Pinpoint the cell where the given text exists, returning its [x, y] midpoint coordinate. 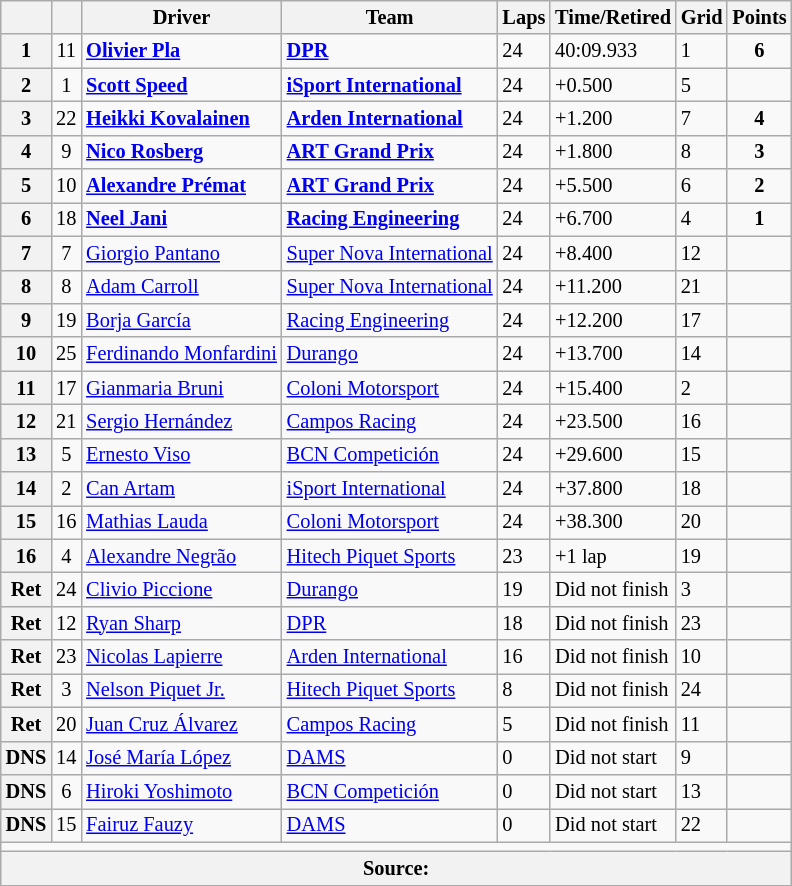
+8.400 [613, 253]
Juan Cruz Álvarez [182, 724]
Ferdinando Monfardini [182, 354]
+1.200 [613, 118]
Points [759, 17]
Time/Retired [613, 17]
Neel Jani [182, 219]
Team [390, 17]
+12.200 [613, 320]
+6.700 [613, 219]
+1 lap [613, 556]
Hiroki Yoshimoto [182, 791]
Laps [524, 17]
Giorgio Pantano [182, 253]
Can Artam [182, 489]
+15.400 [613, 388]
Driver [182, 17]
Grid [702, 17]
+23.500 [613, 421]
+11.200 [613, 287]
Nico Rosberg [182, 152]
Olivier Pla [182, 51]
Clivio Piccione [182, 589]
+5.500 [613, 186]
40:09.933 [613, 51]
Fairuz Fauzy [182, 825]
Alexandre Negrão [182, 556]
+0.500 [613, 85]
Nelson Piquet Jr. [182, 690]
Borja García [182, 320]
Adam Carroll [182, 287]
Scott Speed [182, 85]
José María López [182, 758]
Alexandre Prémat [182, 186]
Heikki Kovalainen [182, 118]
Mathias Lauda [182, 522]
Gianmaria Bruni [182, 388]
+37.800 [613, 489]
Ryan Sharp [182, 623]
Nicolas Lapierre [182, 657]
Sergio Hernández [182, 421]
+1.800 [613, 152]
+29.600 [613, 455]
Source: [396, 868]
+38.300 [613, 522]
Ernesto Viso [182, 455]
25 [66, 354]
+13.700 [613, 354]
